Capture the cell that displays the provided text and extract its [x, y] central coordinate. 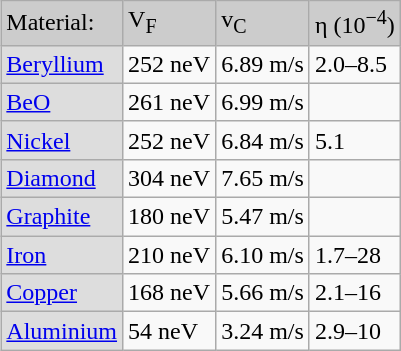
54 neV [170, 331]
2.9–10 [354, 331]
Material: [62, 24]
6.89 m/s [263, 64]
3.24 m/s [263, 331]
180 neV [170, 217]
Aluminium [62, 331]
vC [263, 24]
η (10−4) [354, 24]
Nickel [62, 140]
261 neV [170, 102]
6.10 m/s [263, 255]
168 neV [170, 293]
2.1–16 [354, 293]
BeO [62, 102]
1.7–28 [354, 255]
6.99 m/s [263, 102]
210 neV [170, 255]
5.47 m/s [263, 217]
Beryllium [62, 64]
6.84 m/s [263, 140]
Iron [62, 255]
2.0–8.5 [354, 64]
Graphite [62, 217]
5.1 [354, 140]
7.65 m/s [263, 178]
5.66 m/s [263, 293]
VF [170, 24]
Copper [62, 293]
Diamond [62, 178]
304 neV [170, 178]
